Find where the given text appears and provide that cell's center as [X, Y] coordinate. 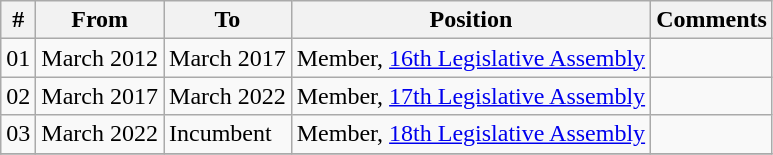
01 [18, 58]
Member, 16th Legislative Assembly [470, 58]
From [100, 20]
Member, 17th Legislative Assembly [470, 96]
Incumbent [228, 134]
02 [18, 96]
# [18, 20]
To [228, 20]
Position [470, 20]
March 2012 [100, 58]
Comments [712, 20]
03 [18, 134]
Member, 18th Legislative Assembly [470, 134]
